Extract the [X, Y] coordinate from the center of the cell holding the provided text.  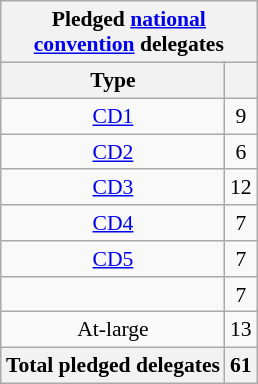
CD3 [113, 187]
CD2 [113, 152]
9 [241, 116]
12 [241, 187]
CD5 [113, 259]
Type [113, 80]
At-large [113, 330]
6 [241, 152]
13 [241, 330]
CD1 [113, 116]
61 [241, 365]
Total pledged delegates [113, 365]
CD4 [113, 223]
Pledged nationalconvention delegates [129, 32]
